Provide the [x, y] coordinate of the cell's center where the given text is located.  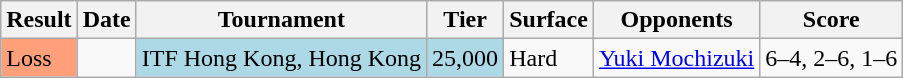
6–4, 2–6, 1–6 [832, 58]
Opponents [676, 20]
Result [39, 20]
Tournament [281, 20]
Date [106, 20]
Score [832, 20]
Surface [549, 20]
Tier [466, 20]
25,000 [466, 58]
ITF Hong Kong, Hong Kong [281, 58]
Loss [39, 58]
Hard [549, 58]
Yuki Mochizuki [676, 58]
